Locate the cell with the specified text and output its [X, Y] center coordinate. 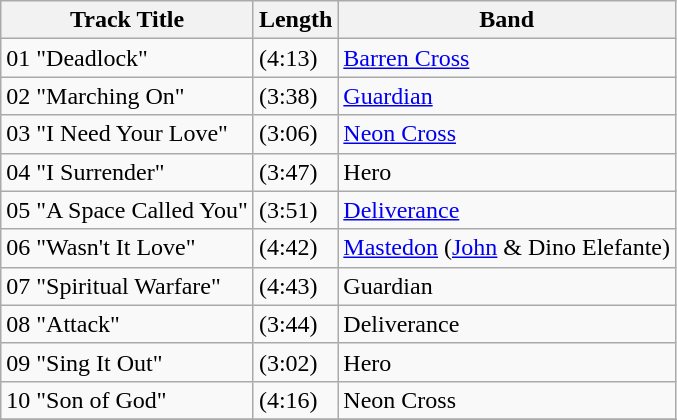
(3:47) [295, 172]
(3:51) [295, 210]
(3:44) [295, 324]
10 "Son of God" [128, 400]
09 "Sing It Out" [128, 362]
(4:42) [295, 248]
01 "Deadlock" [128, 58]
(3:02) [295, 362]
07 "Spiritual Warfare" [128, 286]
06 "Wasn't It Love" [128, 248]
(3:38) [295, 96]
(3:06) [295, 134]
Length [295, 20]
04 "I Surrender" [128, 172]
02 "Marching On" [128, 96]
(4:16) [295, 400]
03 "I Need Your Love" [128, 134]
Track Title [128, 20]
08 "Attack" [128, 324]
Band [507, 20]
05 "A Space Called You" [128, 210]
(4:43) [295, 286]
(4:13) [295, 58]
Mastedon (John & Dino Elefante) [507, 248]
Barren Cross [507, 58]
